Extract the (x, y) coordinate from the center of the cell holding the provided text.  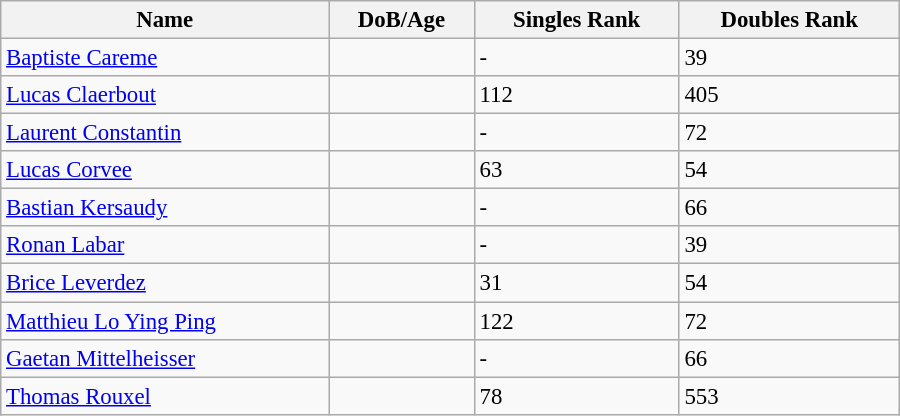
63 (576, 170)
112 (576, 95)
405 (789, 95)
Lucas Corvee (165, 170)
31 (576, 283)
553 (789, 396)
Ronan Labar (165, 245)
Brice Leverdez (165, 283)
122 (576, 321)
Baptiste Careme (165, 58)
Laurent Constantin (165, 133)
78 (576, 396)
Name (165, 20)
Thomas Rouxel (165, 396)
Lucas Claerbout (165, 95)
Matthieu Lo Ying Ping (165, 321)
Gaetan Mittelheisser (165, 358)
DoB/Age (402, 20)
Bastian Kersaudy (165, 208)
Doubles Rank (789, 20)
Singles Rank (576, 20)
